Output the (x, y) coordinate of the center of the cell containing the given text.  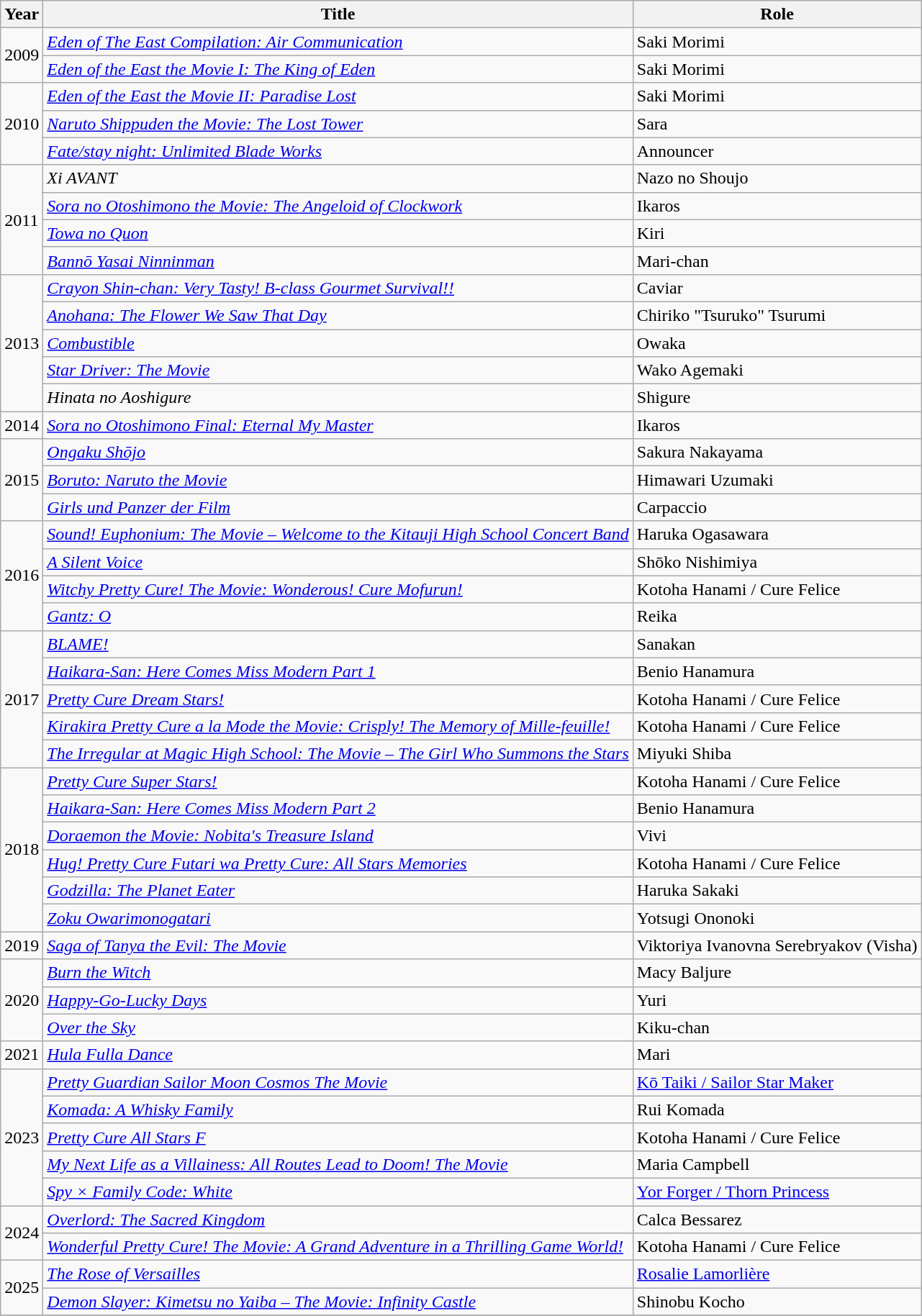
Spy × Family Code: White (338, 1192)
Haruka Sakaki (777, 891)
Pretty Cure Dream Stars! (338, 699)
Star Driver: The Movie (338, 371)
Fate/stay night: Unlimited Blade Works (338, 151)
Rui Komada (777, 1109)
Nazo no Shoujo (777, 178)
2016 (22, 576)
Witchy Pretty Cure! The Movie: Wonderous! Cure Mofurun! (338, 589)
Haikara-San: Here Comes Miss Modern Part 2 (338, 809)
Shōko Nishimiya (777, 562)
Haruka Ogasawara (777, 535)
2015 (22, 480)
Maria Campbell (777, 1164)
2023 (22, 1137)
Gantz: O (338, 617)
Kirakira Pretty Cure a la Mode the Movie: Crisply! The Memory of Mille-feuille! (338, 726)
Reika (777, 617)
Girls und Panzer der Film (338, 507)
2010 (22, 124)
Yor Forger / Thorn Princess (777, 1192)
2017 (22, 699)
Yotsugi Ononoki (777, 918)
Over the Sky (338, 1027)
Zoku Owarimonogatari (338, 918)
Sound! Euphonium: The Movie – Welcome to the Kitauji High School Concert Band (338, 535)
2021 (22, 1055)
Wonderful Pretty Cure! The Movie: A Grand Adventure in a Thrilling Game World! (338, 1247)
Mari (777, 1055)
2018 (22, 849)
Macy Baljure (777, 973)
Bannō Yasai Ninninman (338, 260)
Haikara-San: Here Comes Miss Modern Part 1 (338, 671)
Sakura Nakayama (777, 453)
My Next Life as a Villainess: All Routes Lead to Doom! The Movie (338, 1164)
Viktoriya Ivanovna Serebryakov (Visha) (777, 945)
Pretty Cure All Stars F (338, 1137)
Kiku-chan (777, 1027)
2013 (22, 342)
2014 (22, 425)
Burn the Witch (338, 973)
Combustible (338, 343)
Kō Taiki / Sailor Star Maker (777, 1082)
Rosalie Lamorlière (777, 1274)
Towa no Quon (338, 233)
2019 (22, 945)
Hinata no Aoshigure (338, 398)
Overlord: The Sacred Kingdom (338, 1220)
2020 (22, 1000)
Sora no Otoshimono the Movie: The Angeloid of Clockwork (338, 206)
Eden of the East the Movie I: The King of Eden (338, 69)
Eden of The East Compilation: Air Communication (338, 42)
Wako Agemaki (777, 371)
Anohana: The Flower We Saw That Day (338, 315)
Xi AVANT (338, 178)
2025 (22, 1288)
Kiri (777, 233)
Saga of Tanya the Evil: The Movie (338, 945)
Shinobu Kocho (777, 1302)
The Rose of Versailles (338, 1274)
Vivi (777, 836)
BLAME! (338, 644)
Owaka (777, 343)
Komada: A Whisky Family (338, 1109)
Sanakan (777, 644)
Himawari Uzumaki (777, 480)
The Irregular at Magic High School: The Movie – The Girl Who Summons the Stars (338, 753)
Year (22, 14)
Role (777, 14)
Godzilla: The Planet Eater (338, 891)
Doraemon the Movie: Nobita's Treasure Island (338, 836)
Hula Fulla Dance (338, 1055)
A Silent Voice (338, 562)
Title (338, 14)
Shigure (777, 398)
Hug! Pretty Cure Futari wa Pretty Cure: All Stars Memories (338, 863)
2024 (22, 1233)
Carpaccio (777, 507)
Miyuki Shiba (777, 753)
Announcer (777, 151)
Mari-chan (777, 260)
Naruto Shippuden the Movie: The Lost Tower (338, 124)
Ongaku Shōjo (338, 453)
Sara (777, 124)
2009 (22, 55)
Boruto: Naruto the Movie (338, 480)
Pretty Cure Super Stars! (338, 781)
Crayon Shin-chan: Very Tasty! B-class Gourmet Survival!! (338, 288)
Demon Slayer: Kimetsu no Yaiba – The Movie: Infinity Castle (338, 1302)
Caviar (777, 288)
Sora no Otoshimono Final: Eternal My Master (338, 425)
Happy-Go-Lucky Days (338, 1000)
Calca Bessarez (777, 1220)
2011 (22, 219)
Yuri (777, 1000)
Eden of the East the Movie II: Paradise Lost (338, 96)
Chiriko "Tsuruko" Tsurumi (777, 315)
Pretty Guardian Sailor Moon Cosmos The Movie (338, 1082)
